Identify which cell holds the provided text, then report its [X, Y] central coordinate. 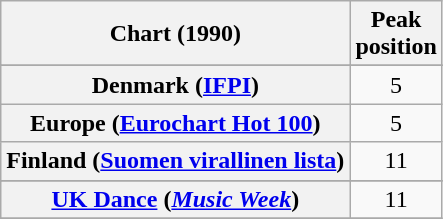
Europe (Eurochart Hot 100) [176, 123]
Finland (Suomen virallinen lista) [176, 161]
Peakposition [396, 34]
Chart (1990) [176, 34]
UK Dance (Music Week) [176, 199]
Denmark (IFPI) [176, 85]
